Capture the cell that displays the provided text and extract its [x, y] central coordinate. 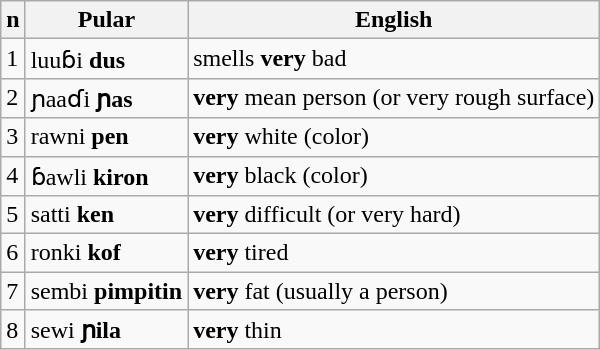
5 [13, 215]
very fat (usually a person) [394, 291]
7 [13, 291]
satti ken [106, 215]
rawni pen [106, 137]
very thin [394, 330]
luuɓi dus [106, 59]
n [13, 20]
very mean person (or very rough surface) [394, 98]
ronki kof [106, 253]
3 [13, 137]
very difficult (or very hard) [394, 215]
8 [13, 330]
very white (color) [394, 137]
English [394, 20]
6 [13, 253]
4 [13, 176]
very tired [394, 253]
ɓawli kiron [106, 176]
Pular [106, 20]
2 [13, 98]
sembi pimpitin [106, 291]
sewi ɲila [106, 330]
very black (color) [394, 176]
ɲaaɗi ɲas [106, 98]
smells very bad [394, 59]
1 [13, 59]
